Pinpoint the cell where the given text exists, returning its (X, Y) midpoint coordinate. 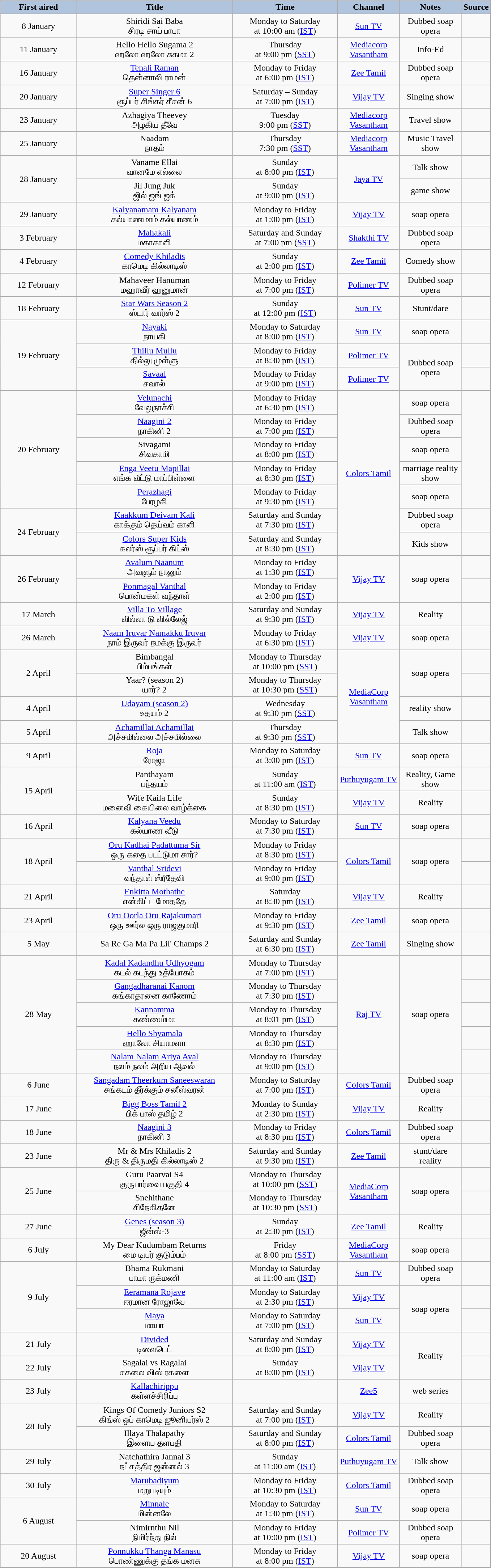
27 June (38, 1226)
Saturday and Sunday at 7:30 pm (IST) (285, 520)
Monday to Thursday at 7:30 pm (IST) (285, 991)
Enga Veetu Mapillai எங்க வீட்டு மாப்பிள்ளை (155, 473)
Perazhagi பேரழகி (155, 496)
Genes (season 3) ஜீன்ஸ்-3 (155, 1226)
Info-Ed (430, 49)
9 July (38, 1297)
Thursday at 9:30 pm (SST) (285, 732)
Monday to Sunday at 2:30 pm (IST) (285, 1109)
Roja ரோஜா (155, 755)
2 April (38, 673)
web series (430, 1391)
Natchathira Jannal 3 நட்சத்திர ஜன்னல் 3 (155, 1462)
Super Singer 6 சூப்பர் சிங்கர் சீசன் 6 (155, 96)
Monday to Saturday at 3:00 pm (IST) (285, 755)
Maya மாயா (155, 1321)
Time (285, 7)
11 January (38, 49)
Sunday at 12:00 pm (IST) (285, 308)
6 August (38, 1521)
Wednesday at 9:30 pm (SST) (285, 708)
28 January (38, 179)
Enkitta Mothathe என்கிட்ட மோததே (155, 897)
Bhama Rukmani பாமா ருக்மணி (155, 1274)
25 January (38, 143)
18 April (38, 861)
Marubadiyum மறுபடியும் (155, 1486)
Tuesday 9:00 pm (SST) (285, 120)
Kannamma கண்ணம்மா (155, 1014)
Bimbangal பிம்பங்கள் (155, 661)
Kaakkum Deivam Kali காக்கும் தெய்வம் காளி (155, 520)
Music Travel show (430, 143)
Travel show (430, 120)
Mr & Mrs Khiladis 2 திரு & திருமதி கில்லாடிஸ் 2 (155, 1156)
16 April (38, 826)
Saturday at 8:30 pm (IST) (285, 897)
5 May (38, 944)
22 July (38, 1368)
Comedy Khiladis காமெடி கில்லாடிஸ் (155, 261)
Eeramana Rojave ஈரமான ரோஜாவே (155, 1297)
Udayam (season 2) உதயம் 2 (155, 708)
18 June (38, 1132)
Comedy show (430, 261)
stunt/dare reality (430, 1156)
game show (430, 190)
Monday to Saturday at 7:30 pm (IST) (285, 826)
8 January (38, 26)
Sunday at 8:30 pm (IST) (285, 802)
Wife Kaila Life மனைவி கையிலை வாழ்க்கை (155, 802)
Monday to Saturday at 8:00 pm (IST) (285, 332)
marriage reality show (430, 473)
6 June (38, 1085)
Avalum Naanum அவளும் நானும் (155, 567)
Monday to Thursday at 8:01 pm (IST) (285, 1014)
Source (476, 7)
Villa To Village வில்லா டு வில்லேஜ் (155, 614)
Monday to Friday at 1:30 pm (IST) (285, 567)
Ponmagal Vanthal பொன்மகள் வந்தாள் (155, 590)
Reality, Game show (430, 779)
Guru Paarvai S4 குருபார்வை பகுதி 4 (155, 1179)
20 February (38, 449)
Yaar? (season 2) யார்? 2 (155, 685)
9 April (38, 755)
Savaal சவால் (155, 379)
Achamillai Achamillai அச்சமில்லை அச்சமில்லை (155, 732)
29 July (38, 1462)
15 April (38, 791)
25 June (38, 1191)
Kids show (430, 543)
Saturday and Sunday at 8:30 pm (IST) (285, 543)
21 July (38, 1344)
Oru Oorla Oru Rajakumari ஒரு ஊர்ல ஒரு ராஜகுமாரி (155, 920)
Sangadam Theerkum Saneeswaran சங்கடம் தீர்க்கும் சனீஸ்வரன் (155, 1085)
Monday to Thursday at 9:00 pm (IST) (285, 1061)
18 February (38, 308)
Sunday at 2:30 pm (IST) (285, 1226)
Nimirnthu Nil நிமிர்ந்து நில் (155, 1533)
Monday to Saturday at 2:30 pm (IST) (285, 1297)
Kings Of Comedy Juniors S2 கிங்ஸ் ஒப் காமெடி ஜூனியர்ஸ் 2 (155, 1415)
reality show (430, 708)
Hello Hello Sugama 2 ஹலோ ஹலோ சுகமா 2 (155, 49)
Panthayam பந்தயம் (155, 779)
Zee5 (369, 1391)
Naadam நாதம் (155, 143)
Naagini 3 நாகினி 3 (155, 1132)
Monday to Saturday at 11:00 am (IST) (285, 1274)
Monday to Thursday at 8:30 pm (IST) (285, 1038)
Illaya Thalapathy இளைய தளபதி (155, 1438)
Bigg Boss Tamil 2 பிக் பாஸ் தமிழ் 2 (155, 1109)
Title (155, 7)
23 January (38, 120)
Monday to Friday at 10:30 pm (IST) (285, 1486)
23 April (38, 920)
24 February (38, 532)
Monday to Friday at 10:00 pm (IST) (285, 1533)
Saturday and Sunday at 6:30 pm (IST) (285, 944)
3 February (38, 237)
17 March (38, 614)
Naagini 2 நாகினி 2 (155, 426)
Saturday – Sunday at 7:00 pm (IST) (285, 96)
28 May (38, 1014)
Kalyana Veedu கல்யாண வீடு (155, 826)
23 July (38, 1391)
Monday to Friday at 2:00 pm (IST) (285, 590)
26 March (38, 637)
5 April (38, 732)
Channel (369, 7)
Minnale மின்னலே (155, 1509)
29 January (38, 214)
Sa Re Ga Ma Pa Lil' Champs 2 (155, 944)
Sivagami சிவகாமி (155, 449)
Ponnukku Thanga Manasu பொண்ணுக்கு தங்க மனசு (155, 1556)
26 February (38, 579)
Notes (430, 7)
Naam Iruvar Namakku Iruvar நாம் இருவர் நமக்கு இருவர் (155, 637)
20 August (38, 1556)
4 February (38, 261)
12 February (38, 284)
Monday to Friday at 6:00 pm (IST) (285, 73)
6 July (38, 1250)
Thillu Mullu தில்லு முள்ளு (155, 355)
Thursday at 9:00 pm (SST) (285, 49)
Vanthal Sridevi வந்தாள் ஸ்ரீதேவி (155, 873)
Monday to Saturday at 1:30 pm (IST) (285, 1509)
Colors Super Kids கலர்ஸ் சூப்பர் கிட்ஸ் (155, 543)
Shiridi Sai Baba சிரடி சாய் பாபா (155, 26)
First aired (38, 7)
Monday to Thursday at 7:00 pm (IST) (285, 967)
Jaya TV (369, 179)
Monday to Friday at 1:00 pm (IST) (285, 214)
Saturday and Sunday at 7:00 pm (IST) (285, 1415)
Saturday and Sunday at 7:00 pm (SST) (285, 237)
30 July (38, 1486)
Stunt/dare (430, 308)
Velunachi வேலுநாச்சி (155, 402)
Nalam Nalam Ariya Aval நலம் நலம் அறிய ஆவல் (155, 1061)
Thursday 7:30 pm (SST) (285, 143)
Shakthi TV (369, 237)
Oru Kadhai Padattuma Sir ஒரு கதை படட்டுமா சார்? (155, 849)
21 April (38, 897)
Hello Shyamala ஹாலோ சியாமளா (155, 1038)
Star Wars Season 2 ஸ்டார் வார்ஸ் 2 (155, 308)
19 February (38, 355)
23 June (38, 1156)
Snehithane சிநேகிதனே (155, 1203)
16 January (38, 73)
28 July (38, 1427)
Vaname Ellai வானமே எல்லை (155, 167)
Sunday at 9:00 pm (IST) (285, 190)
Kalyanamam Kalyanam கல்யாணமாம் கல்யாணம் (155, 214)
Friday at 8:00 pm (SST) (285, 1250)
Mahakali மகாகாளி (155, 237)
Tenali Raman தென்னாலி ராமன் (155, 73)
Kallachirippu கள்ளச்சிரிப்பு (155, 1391)
Sunday at 2:00 pm (IST) (285, 261)
Mahaveer Hanuman மஹாவீர் ஹனுமான் (155, 284)
My Dear Kudumbam Returns மை டியர் குடும்பம் (155, 1250)
Sagalai vs Ragalai சகலை விஸ் ரகளை (155, 1368)
Divided டிவைடெட் (155, 1344)
Raj TV (369, 1014)
4 April (38, 708)
Monday to Saturday at 10:00 am (IST) (285, 26)
Kadal Kadandhu Udhyogam கடல் கடந்து உத்யோகம் (155, 967)
Gangadharanai Kanom கங்காதரனை காணோம் (155, 991)
Nayaki நாயகி (155, 332)
20 January (38, 96)
17 June (38, 1109)
Jil Jung Juk ஜில் ஜங் ஜக் (155, 190)
Azhagiya Theevey அழகிய தீவே (155, 120)
